Provide the [X, Y] coordinate of the cell's center where the given text is located.  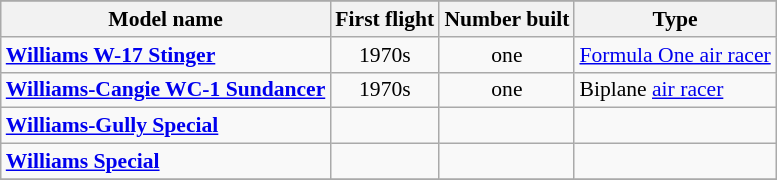
Williams W-17 Stinger [166, 55]
Williams Special [166, 162]
Biplane air racer [674, 90]
First flight [384, 19]
Williams-Cangie WC-1 Sundancer [166, 90]
Formula One air racer [674, 55]
Williams-Gully Special [166, 126]
Type [674, 19]
Number built [506, 19]
Model name [166, 19]
